From the cell containing the given text, extract its center point as (X, Y) coordinate. 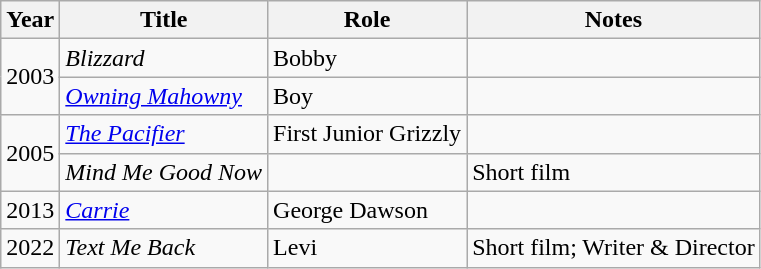
Mind Me Good Now (164, 172)
Title (164, 20)
Notes (614, 20)
Year (30, 20)
Text Me Back (164, 248)
First Junior Grizzly (368, 134)
Bobby (368, 58)
Levi (368, 248)
2022 (30, 248)
The Pacifier (164, 134)
George Dawson (368, 210)
2003 (30, 77)
Short film (614, 172)
2013 (30, 210)
2005 (30, 153)
Owning Mahowny (164, 96)
Boy (368, 96)
Carrie (164, 210)
Short film; Writer & Director (614, 248)
Blizzard (164, 58)
Role (368, 20)
